Determine the [x, y] coordinate at the center of the cell enclosing the given text.  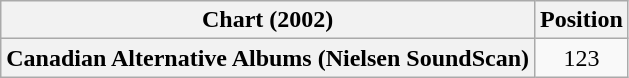
Canadian Alternative Albums (Nielsen SoundScan) [268, 58]
123 [582, 58]
Position [582, 20]
Chart (2002) [268, 20]
